Find where the given text appears and provide that cell's center as (x, y) coordinate. 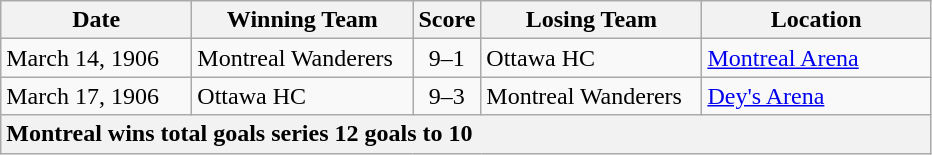
Losing Team (592, 20)
9–3 (447, 96)
Montreal Arena (816, 58)
March 17, 1906 (96, 96)
Location (816, 20)
Date (96, 20)
Winning Team (302, 20)
Score (447, 20)
March 14, 1906 (96, 58)
9–1 (447, 58)
Dey's Arena (816, 96)
Montreal wins total goals series 12 goals to 10 (466, 134)
